From the cell containing the given text, extract its center point as [x, y] coordinate. 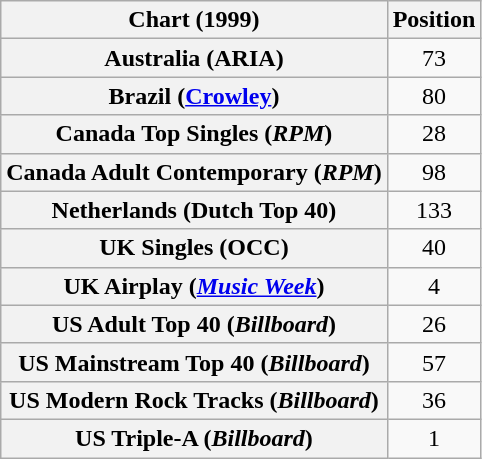
40 [434, 248]
UK Airplay (Music Week) [194, 286]
133 [434, 210]
UK Singles (OCC) [194, 248]
Canada Adult Contemporary (RPM) [194, 172]
US Adult Top 40 (Billboard) [194, 324]
Netherlands (Dutch Top 40) [194, 210]
Brazil (Crowley) [194, 96]
80 [434, 96]
Chart (1999) [194, 20]
Australia (ARIA) [194, 58]
36 [434, 400]
4 [434, 286]
Position [434, 20]
57 [434, 362]
US Modern Rock Tracks (Billboard) [194, 400]
US Triple-A (Billboard) [194, 438]
US Mainstream Top 40 (Billboard) [194, 362]
Canada Top Singles (RPM) [194, 134]
73 [434, 58]
98 [434, 172]
28 [434, 134]
1 [434, 438]
26 [434, 324]
